Output the [x, y] coordinate of the center of the cell containing the given text.  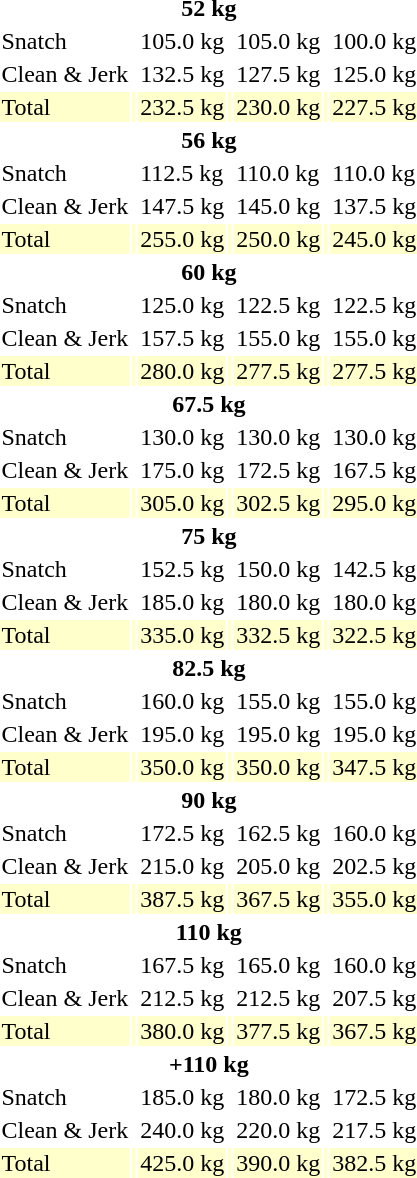
110.0 kg [278, 173]
147.5 kg [182, 206]
277.5 kg [278, 371]
302.5 kg [278, 503]
380.0 kg [182, 1031]
150.0 kg [278, 569]
152.5 kg [182, 569]
112.5 kg [182, 173]
122.5 kg [278, 305]
425.0 kg [182, 1163]
230.0 kg [278, 107]
255.0 kg [182, 239]
305.0 kg [182, 503]
335.0 kg [182, 635]
157.5 kg [182, 338]
215.0 kg [182, 866]
332.5 kg [278, 635]
240.0 kg [182, 1130]
220.0 kg [278, 1130]
232.5 kg [182, 107]
390.0 kg [278, 1163]
160.0 kg [182, 701]
132.5 kg [182, 74]
145.0 kg [278, 206]
205.0 kg [278, 866]
250.0 kg [278, 239]
367.5 kg [278, 899]
377.5 kg [278, 1031]
165.0 kg [278, 965]
387.5 kg [182, 899]
175.0 kg [182, 470]
125.0 kg [182, 305]
162.5 kg [278, 833]
127.5 kg [278, 74]
280.0 kg [182, 371]
167.5 kg [182, 965]
